Identify which cell holds the provided text, then report its (x, y) central coordinate. 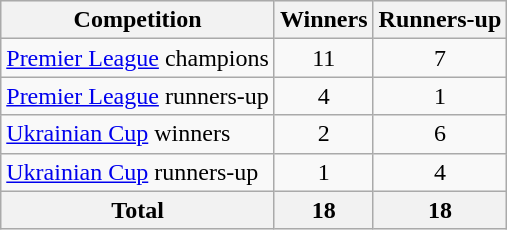
6 (440, 134)
Total (138, 210)
Winners (324, 20)
Ukrainian Cup winners (138, 134)
11 (324, 58)
Ukrainian Cup runners-up (138, 172)
Competition (138, 20)
2 (324, 134)
Premier League champions (138, 58)
Premier League runners-up (138, 96)
Runners-up (440, 20)
7 (440, 58)
